Determine the (x, y) coordinate at the center of the cell enclosing the given text.  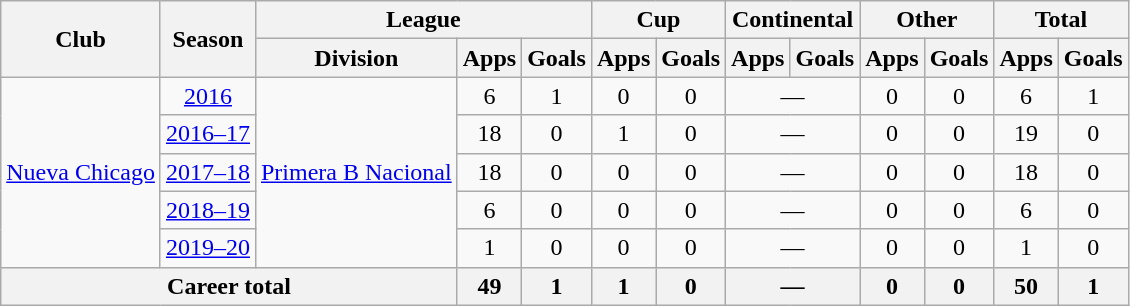
Season (208, 39)
League (423, 20)
2019–20 (208, 248)
Nueva Chicago (81, 172)
Club (81, 39)
2018–19 (208, 210)
Primera B Nacional (356, 172)
2016 (208, 96)
Division (356, 58)
Career total (229, 286)
Other (927, 20)
19 (1026, 134)
Cup (658, 20)
2016–17 (208, 134)
Continental (793, 20)
50 (1026, 286)
49 (489, 286)
2017–18 (208, 172)
Total (1061, 20)
